Extract the (x, y) coordinate from the center of the cell holding the provided text.  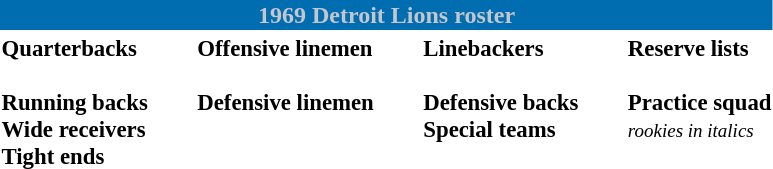
1969 Detroit Lions roster (386, 15)
